Provide the (X, Y) coordinate of the cell's center where the given text is located.  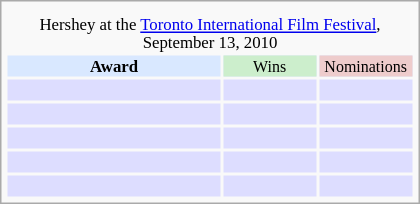
Hershey at the Toronto International Film Festival, September 13, 2010 (210, 34)
Wins (270, 66)
Award (114, 66)
Nominations (366, 66)
